Locate the cell with the specified text and output its (X, Y) center coordinate. 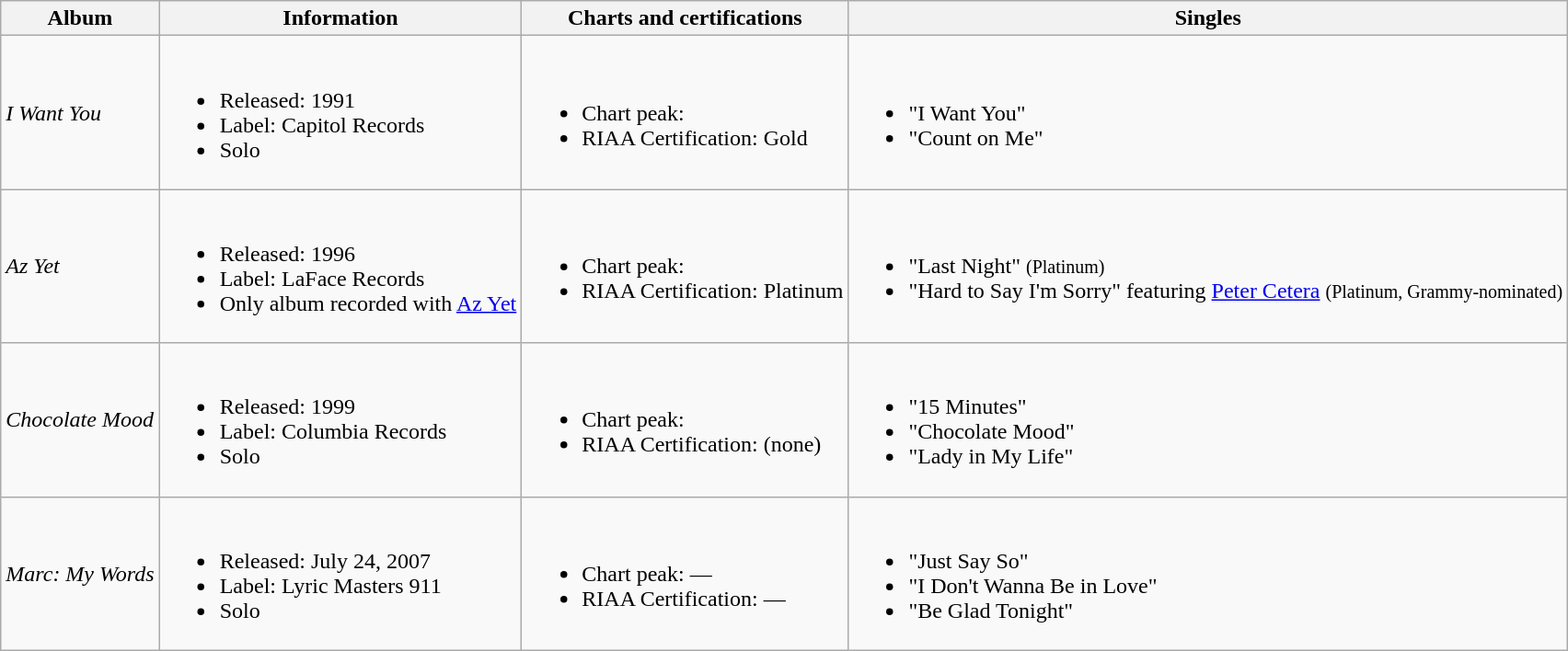
Chart peak:RIAA Certification: Gold (685, 112)
Singles (1208, 18)
Marc: My Words (80, 574)
Released: 1991Label: Capitol RecordsSolo (340, 112)
Charts and certifications (685, 18)
Released: July 24, 2007Label: Lyric Masters 911Solo (340, 574)
Chocolate Mood (80, 419)
"Last Night" (Platinum)"Hard to Say I'm Sorry" featuring Peter Cetera (Platinum, Grammy-nominated) (1208, 267)
Information (340, 18)
Chart peak:RIAA Certification: (none) (685, 419)
Az Yet (80, 267)
Chart peak:RIAA Certification: Platinum (685, 267)
"I Want You""Count on Me" (1208, 112)
I Want You (80, 112)
Album (80, 18)
Released: 1999Label: Columbia RecordsSolo (340, 419)
Chart peak: —RIAA Certification: — (685, 574)
Released: 1996Label: LaFace RecordsOnly album recorded with Az Yet (340, 267)
"Just Say So""I Don't Wanna Be in Love""Be Glad Tonight" (1208, 574)
"15 Minutes""Chocolate Mood""Lady in My Life" (1208, 419)
